From the cell containing the given text, extract its center point as (x, y) coordinate. 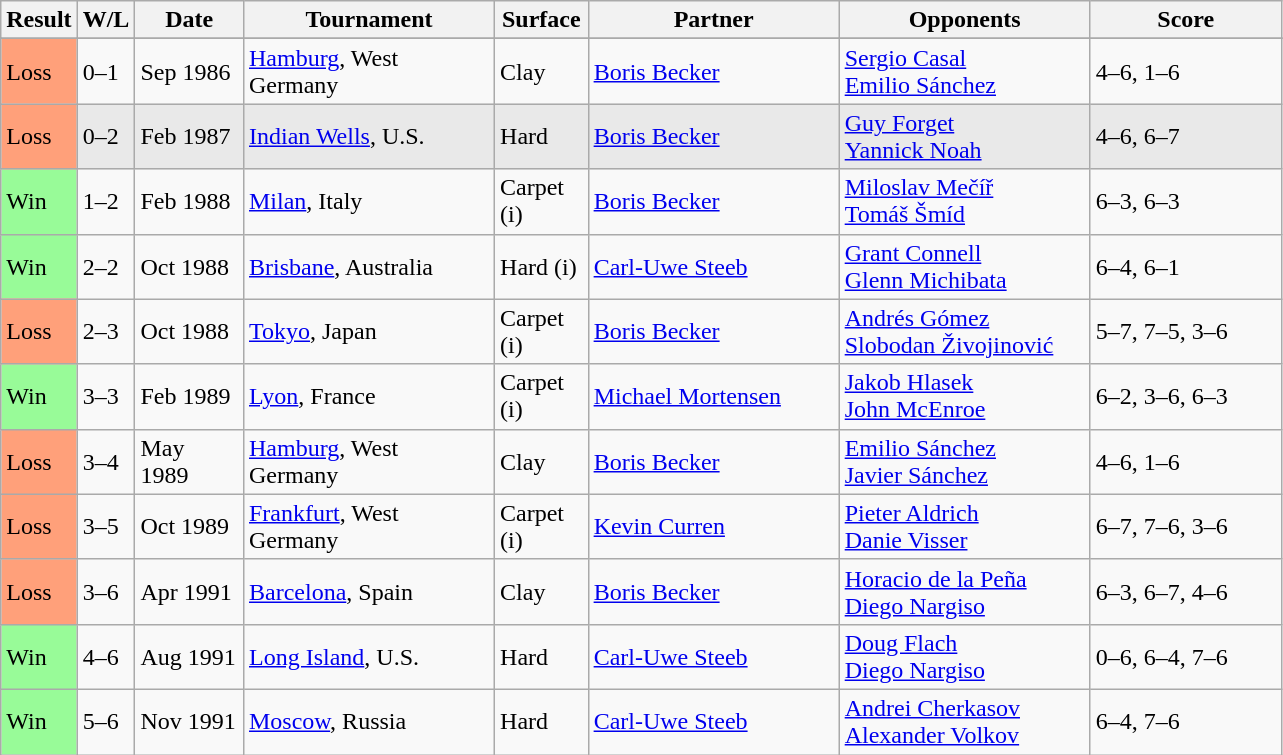
6–2, 3–6, 6–3 (1186, 396)
Andrés Gómez Slobodan Živojinović (964, 332)
Feb 1987 (190, 136)
Score (1186, 20)
Sergio Casal Emilio Sánchez (964, 72)
3–3 (106, 396)
Aug 1991 (190, 656)
1–2 (106, 202)
6–4, 6–1 (1186, 266)
Kevin Curren (714, 526)
Pieter Aldrich Danie Visser (964, 526)
May 1989 (190, 462)
Date (190, 20)
0–2 (106, 136)
3–6 (106, 592)
Hard (i) (542, 266)
Result (39, 20)
Nov 1991 (190, 722)
Tournament (368, 20)
Feb 1989 (190, 396)
4–6, 6–7 (1186, 136)
Barcelona, Spain (368, 592)
4–6 (106, 656)
0–6, 6–4, 7–6 (1186, 656)
Partner (714, 20)
Miloslav Mečíř Tomáš Šmíd (964, 202)
6–7, 7–6, 3–6 (1186, 526)
6–3, 6–3 (1186, 202)
5–7, 7–5, 3–6 (1186, 332)
Lyon, France (368, 396)
Jakob Hlasek John McEnroe (964, 396)
Frankfurt, West Germany (368, 526)
Doug Flach Diego Nargiso (964, 656)
Grant Connell Glenn Michibata (964, 266)
Surface (542, 20)
6–4, 7–6 (1186, 722)
Guy Forget Yannick Noah (964, 136)
Brisbane, Australia (368, 266)
Emilio Sánchez Javier Sánchez (964, 462)
Oct 1989 (190, 526)
Andrei Cherkasov Alexander Volkov (964, 722)
W/L (106, 20)
Moscow, Russia (368, 722)
2–2 (106, 266)
Horacio de la Peña Diego Nargiso (964, 592)
6–3, 6–7, 4–6 (1186, 592)
5–6 (106, 722)
Feb 1988 (190, 202)
Milan, Italy (368, 202)
2–3 (106, 332)
Michael Mortensen (714, 396)
3–4 (106, 462)
Tokyo, Japan (368, 332)
3–5 (106, 526)
Opponents (964, 20)
0–1 (106, 72)
Sep 1986 (190, 72)
Long Island, U.S. (368, 656)
Apr 1991 (190, 592)
Indian Wells, U.S. (368, 136)
